Output the (x, y) coordinate of the center of the cell containing the given text.  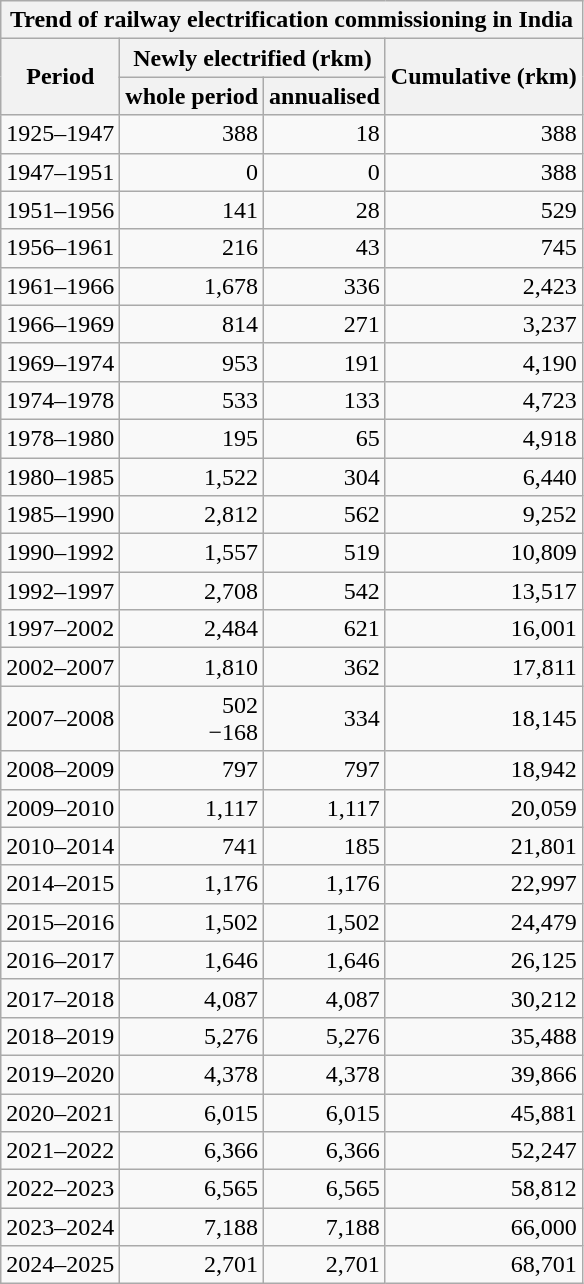
2016–2017 (60, 960)
52,247 (484, 1151)
195 (192, 438)
17,811 (484, 667)
2023–2024 (60, 1227)
621 (325, 629)
2,812 (192, 515)
9,252 (484, 515)
21,801 (484, 846)
1951–1956 (60, 210)
1985–1990 (60, 515)
2017–2018 (60, 998)
2007–2008 (60, 718)
1,810 (192, 667)
Cumulative (rkm) (484, 77)
1990–1992 (60, 553)
39,866 (484, 1074)
45,881 (484, 1113)
35,488 (484, 1036)
1,678 (192, 286)
362 (325, 667)
2019–2020 (60, 1074)
2024–2025 (60, 1265)
1992–1997 (60, 591)
502−168 (192, 718)
2018–2019 (60, 1036)
1966–1969 (60, 324)
814 (192, 324)
43 (325, 248)
28 (325, 210)
141 (192, 210)
whole period (192, 96)
519 (325, 553)
1961–1966 (60, 286)
4,918 (484, 438)
1997–2002 (60, 629)
16,001 (484, 629)
2008–2009 (60, 770)
1947–1951 (60, 172)
304 (325, 477)
2021–2022 (60, 1151)
20,059 (484, 808)
1969–1974 (60, 362)
Period (60, 77)
2,423 (484, 286)
66,000 (484, 1227)
2010–2014 (60, 846)
6,440 (484, 477)
4,723 (484, 400)
68,701 (484, 1265)
1978–1980 (60, 438)
334 (325, 718)
24,479 (484, 922)
133 (325, 400)
22,997 (484, 884)
1980–1985 (60, 477)
185 (325, 846)
58,812 (484, 1189)
30,212 (484, 998)
745 (484, 248)
953 (192, 362)
1,522 (192, 477)
18,145 (484, 718)
2014–2015 (60, 884)
2015–2016 (60, 922)
2009–2010 (60, 808)
2,708 (192, 591)
13,517 (484, 591)
533 (192, 400)
2022–2023 (60, 1189)
1956–1961 (60, 248)
4,190 (484, 362)
1,557 (192, 553)
3,237 (484, 324)
741 (192, 846)
216 (192, 248)
542 (325, 591)
2,484 (192, 629)
Trend of railway electrification commissioning in India (292, 20)
2020–2021 (60, 1113)
annualised (325, 96)
18 (325, 134)
562 (325, 515)
271 (325, 324)
65 (325, 438)
18,942 (484, 770)
1974–1978 (60, 400)
Newly electrified (rkm) (253, 58)
26,125 (484, 960)
529 (484, 210)
191 (325, 362)
336 (325, 286)
2002–2007 (60, 667)
10,809 (484, 553)
1925–1947 (60, 134)
